Scan for the cell matching the given text and deliver its (X, Y) coordinate at center. 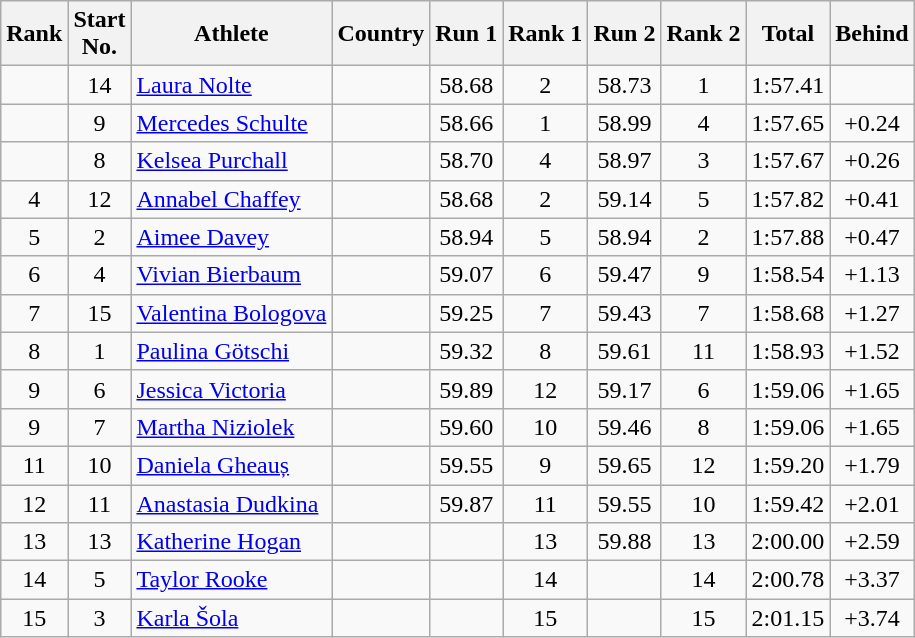
Daniela Gheauș (232, 465)
Katherine Hogan (232, 542)
+1.79 (872, 465)
59.65 (624, 465)
2:00.00 (788, 542)
59.07 (466, 275)
Vivian Bierbaum (232, 275)
Laura Nolte (232, 85)
Run 1 (466, 34)
StartNo. (100, 34)
+1.13 (872, 275)
+2.59 (872, 542)
1:59.42 (788, 503)
+1.27 (872, 313)
Rank 2 (704, 34)
59.47 (624, 275)
59.43 (624, 313)
Martha Niziolek (232, 427)
+0.26 (872, 161)
59.17 (624, 389)
59.61 (624, 351)
1:57.88 (788, 237)
1:58.68 (788, 313)
Mercedes Schulte (232, 123)
1:57.67 (788, 161)
+3.37 (872, 580)
Country (381, 34)
Taylor Rooke (232, 580)
Athlete (232, 34)
59.32 (466, 351)
Kelsea Purchall (232, 161)
Valentina Bologova (232, 313)
59.46 (624, 427)
Karla Šola (232, 618)
Jessica Victoria (232, 389)
1:58.54 (788, 275)
58.73 (624, 85)
Anastasia Dudkina (232, 503)
Behind (872, 34)
Annabel Chaffey (232, 199)
59.87 (466, 503)
58.70 (466, 161)
58.66 (466, 123)
Rank (34, 34)
+0.24 (872, 123)
1:57.65 (788, 123)
Total (788, 34)
+3.74 (872, 618)
Run 2 (624, 34)
59.60 (466, 427)
2:01.15 (788, 618)
1:58.93 (788, 351)
Rank 1 (546, 34)
1:59.20 (788, 465)
2:00.78 (788, 580)
+2.01 (872, 503)
1:57.82 (788, 199)
59.14 (624, 199)
59.88 (624, 542)
1:57.41 (788, 85)
58.99 (624, 123)
+0.47 (872, 237)
59.89 (466, 389)
+1.52 (872, 351)
Paulina Götschi (232, 351)
+0.41 (872, 199)
Aimee Davey (232, 237)
59.25 (466, 313)
58.97 (624, 161)
